Return the (X, Y) coordinate for the center point of the cell that contains the specified text.  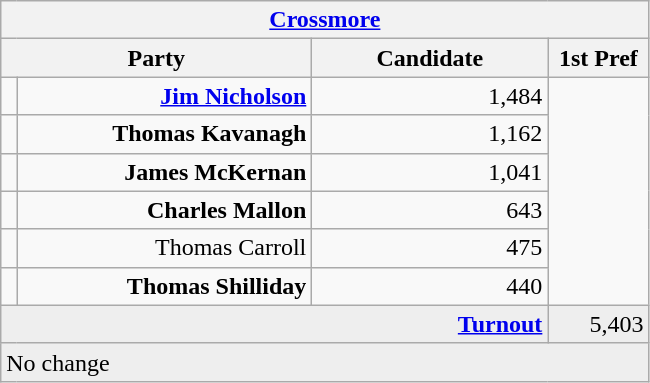
5,403 (598, 324)
Candidate (430, 58)
1,041 (430, 172)
Thomas Kavanagh (164, 134)
1st Pref (598, 58)
Jim Nicholson (164, 96)
440 (430, 286)
1,162 (430, 134)
No change (325, 362)
James McKernan (164, 172)
Crossmore (325, 20)
Thomas Carroll (164, 248)
1,484 (430, 96)
643 (430, 210)
Turnout (274, 324)
Thomas Shilliday (164, 286)
475 (430, 248)
Party (156, 58)
Charles Mallon (164, 210)
